Extract the (x, y) coordinate from the center of the cell holding the provided text.  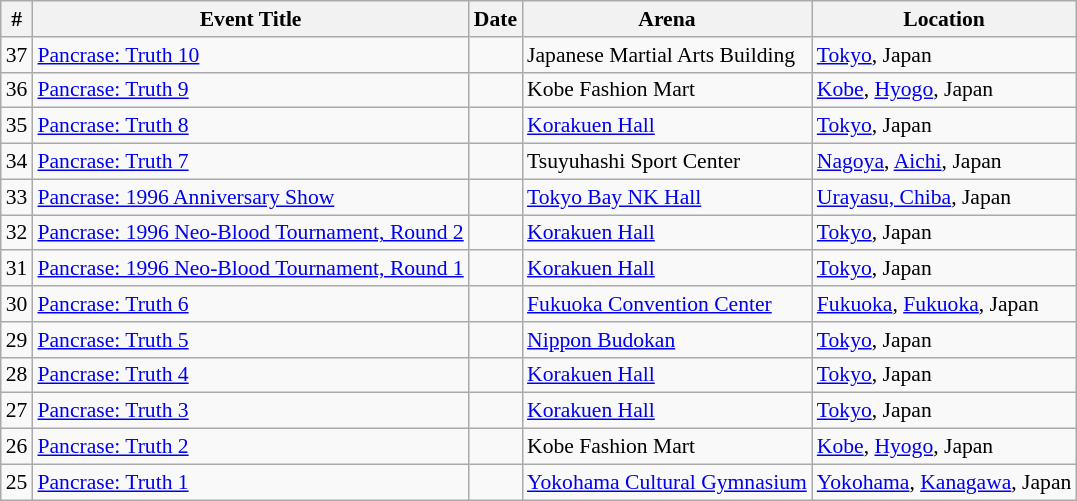
Pancrase: 1996 Anniversary Show (250, 197)
Pancrase: Truth 5 (250, 340)
Pancrase: Truth 10 (250, 55)
Fukuoka Convention Center (667, 304)
Japanese Martial Arts Building (667, 55)
Tokyo Bay NK Hall (667, 197)
36 (17, 90)
Yokohama Cultural Gymnasium (667, 482)
31 (17, 269)
Pancrase: Truth 2 (250, 447)
30 (17, 304)
Tsuyuhashi Sport Center (667, 162)
Pancrase: Truth 6 (250, 304)
Pancrase: Truth 3 (250, 411)
Urayasu, Chiba, Japan (944, 197)
Yokohama, Kanagawa, Japan (944, 482)
37 (17, 55)
34 (17, 162)
29 (17, 340)
Pancrase: Truth 4 (250, 375)
28 (17, 375)
Location (944, 19)
27 (17, 411)
25 (17, 482)
32 (17, 233)
Pancrase: Truth 8 (250, 126)
Date (496, 19)
Pancrase: 1996 Neo-Blood Tournament, Round 2 (250, 233)
# (17, 19)
Arena (667, 19)
Event Title (250, 19)
Pancrase: Truth 9 (250, 90)
Pancrase: Truth 1 (250, 482)
26 (17, 447)
35 (17, 126)
Nagoya, Aichi, Japan (944, 162)
Fukuoka, Fukuoka, Japan (944, 304)
Nippon Budokan (667, 340)
Pancrase: 1996 Neo-Blood Tournament, Round 1 (250, 269)
33 (17, 197)
Pancrase: Truth 7 (250, 162)
